Output the [X, Y] coordinate of the center of the cell containing the given text.  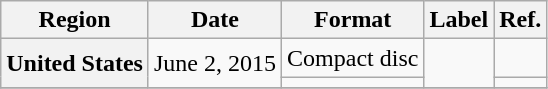
Format [353, 20]
Ref. [520, 20]
June 2, 2015 [214, 64]
Label [459, 20]
Region [75, 20]
United States [75, 64]
Compact disc [353, 58]
Date [214, 20]
